Scan for the cell matching the given text and deliver its (x, y) coordinate at center. 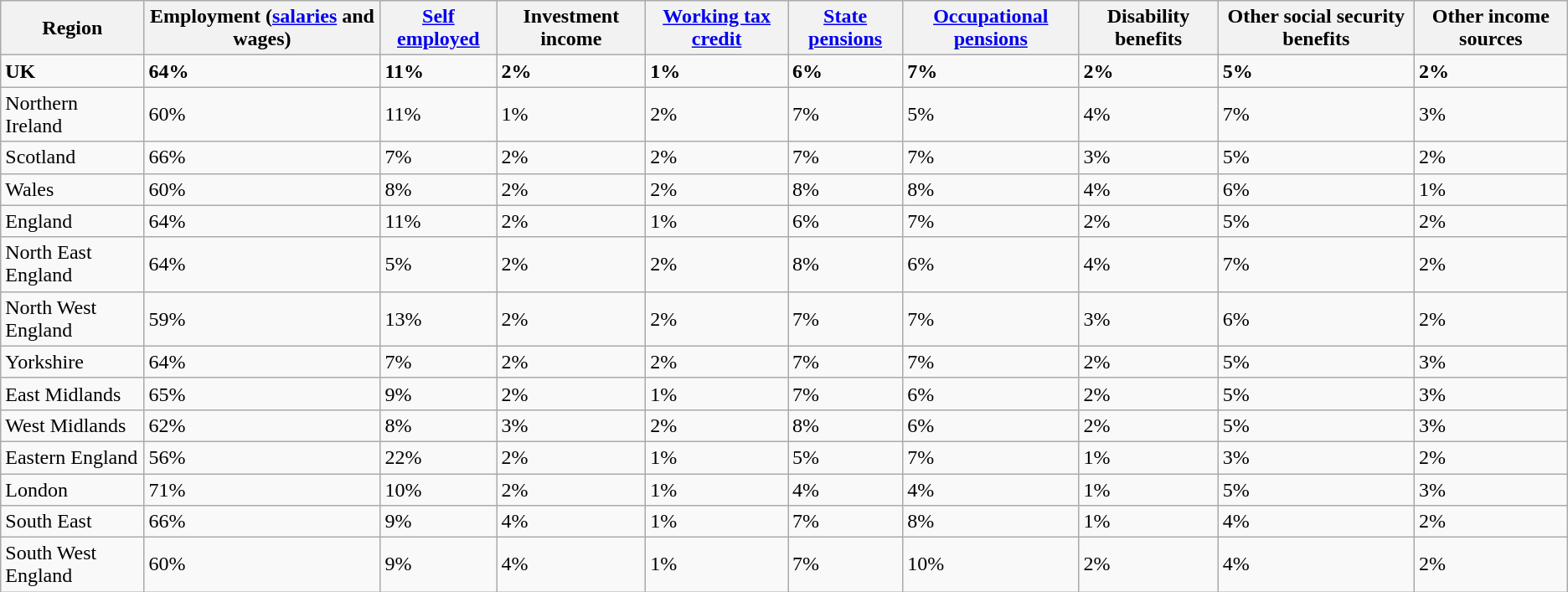
59% (262, 318)
62% (262, 425)
UK (72, 71)
Region (72, 28)
Scotland (72, 157)
Northern Ireland (72, 114)
71% (262, 490)
Employment (salaries and wages) (262, 28)
State pensions (844, 28)
West Midlands (72, 425)
England (72, 221)
North West England (72, 318)
65% (262, 394)
Other income sources (1491, 28)
East Midlands (72, 394)
Eastern England (72, 457)
South West England (72, 564)
North East England (72, 265)
South East (72, 522)
Occupational pensions (991, 28)
56% (262, 457)
Investment income (571, 28)
Self employed (439, 28)
13% (439, 318)
Other social security benefits (1316, 28)
Disability benefits (1148, 28)
London (72, 490)
Working tax credit (717, 28)
Wales (72, 189)
22% (439, 457)
Yorkshire (72, 362)
